Provide the (x, y) coordinate of the cell's center where the given text is located.  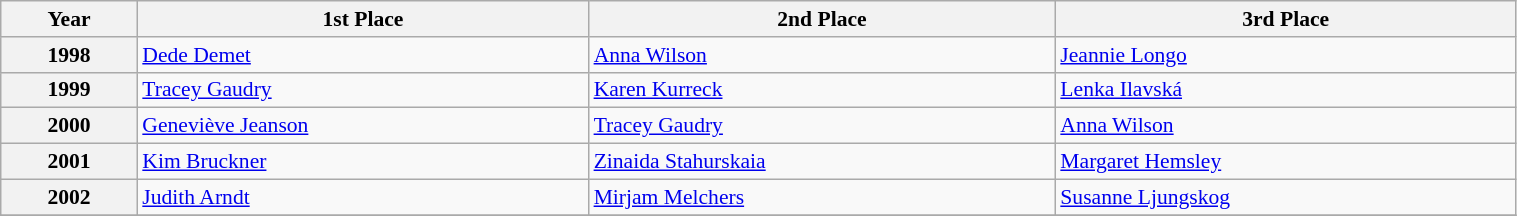
2000 (70, 126)
Susanne Ljungskog (1286, 197)
Kim Bruckner (362, 162)
1998 (70, 55)
Dede Demet (362, 55)
2002 (70, 197)
Geneviève Jeanson (362, 126)
Karen Kurreck (822, 90)
Year (70, 19)
Lenka Ilavská (1286, 90)
1999 (70, 90)
Mirjam Melchers (822, 197)
3rd Place (1286, 19)
2nd Place (822, 19)
Judith Arndt (362, 197)
Margaret Hemsley (1286, 162)
1st Place (362, 19)
Zinaida Stahurskaia (822, 162)
2001 (70, 162)
Jeannie Longo (1286, 55)
